Pinpoint the cell where the given text exists, returning its [X, Y] midpoint coordinate. 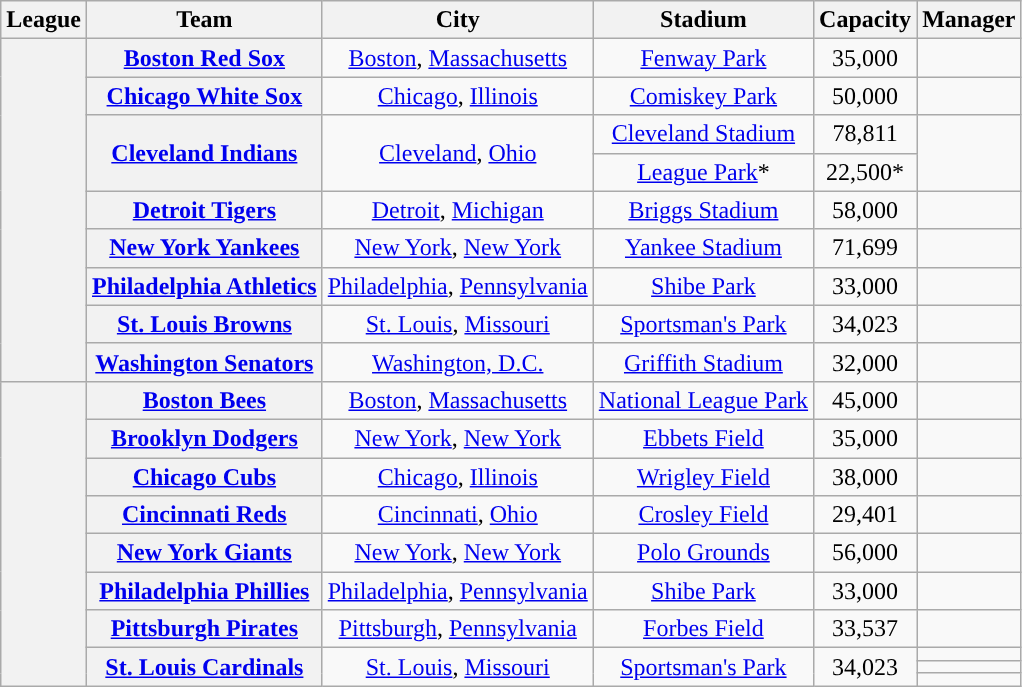
Griffith Stadium [703, 362]
Cincinnati, Ohio [458, 515]
Cincinnati Reds [204, 515]
City [458, 20]
Cleveland, Ohio [458, 153]
Yankee Stadium [703, 248]
29,401 [866, 515]
71,699 [866, 248]
Washington Senators [204, 362]
Cleveland Stadium [703, 134]
St. Louis Browns [204, 324]
Detroit Tigers [204, 210]
38,000 [866, 477]
Boston Red Sox [204, 58]
Cleveland Indians [204, 153]
Chicago Cubs [204, 477]
Brooklyn Dodgers [204, 438]
Chicago White Sox [204, 96]
Polo Grounds [703, 553]
St. Louis Cardinals [204, 667]
Pittsburgh, Pennsylvania [458, 629]
22,500* [866, 172]
Briggs Stadium [703, 210]
78,811 [866, 134]
Manager [969, 20]
Ebbets Field [703, 438]
Detroit, Michigan [458, 210]
Fenway Park [703, 58]
League [44, 20]
Forbes Field [703, 629]
New York Giants [204, 553]
56,000 [866, 553]
League Park* [703, 172]
Boston Bees [204, 400]
33,537 [866, 629]
45,000 [866, 400]
Team [204, 20]
32,000 [866, 362]
Crosley Field [703, 515]
Stadium [703, 20]
Pittsburgh Pirates [204, 629]
Wrigley Field [703, 477]
58,000 [866, 210]
Capacity [866, 20]
New York Yankees [204, 248]
National League Park [703, 400]
Washington, D.C. [458, 362]
Comiskey Park [703, 96]
Philadelphia Athletics [204, 286]
Philadelphia Phillies [204, 591]
50,000 [866, 96]
